Identify which cell holds the provided text, then report its (x, y) central coordinate. 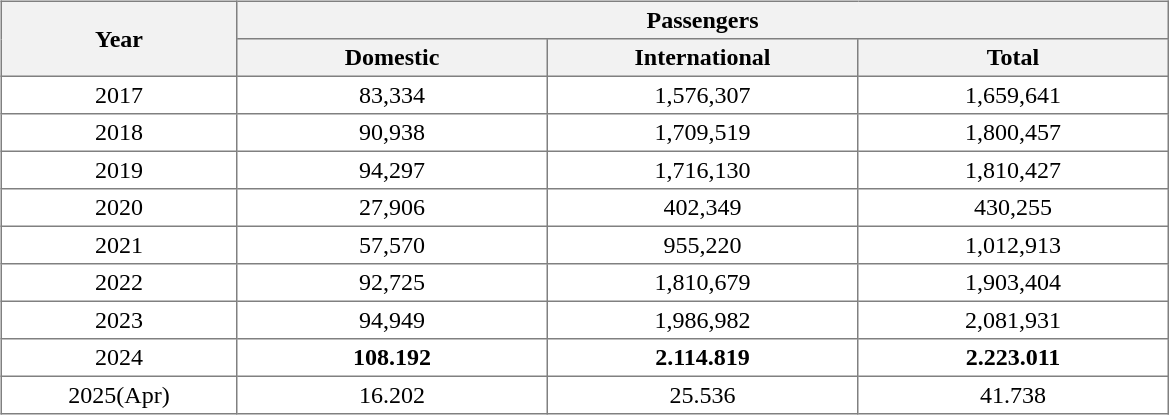
955,220 (702, 245)
2.223.011 (1013, 358)
2021 (119, 245)
92,725 (392, 283)
Year (119, 38)
1,903,404 (1013, 283)
2.114.819 (702, 358)
2023 (119, 320)
1,986,982 (702, 320)
2018 (119, 133)
1,576,307 (702, 95)
International (702, 58)
25.536 (702, 395)
1,709,519 (702, 133)
83,334 (392, 95)
2022 (119, 283)
2020 (119, 208)
57,570 (392, 245)
94,297 (392, 170)
108.192 (392, 358)
16.202 (392, 395)
41.738 (1013, 395)
Domestic (392, 58)
1,659,641 (1013, 95)
2,081,931 (1013, 320)
1,810,679 (702, 283)
2019 (119, 170)
90,938 (392, 133)
430,255 (1013, 208)
1,716,130 (702, 170)
Total (1013, 58)
402,349 (702, 208)
2025(Apr) (119, 395)
2024 (119, 358)
Passengers (703, 20)
27,906 (392, 208)
1,012,913 (1013, 245)
94,949 (392, 320)
2017 (119, 95)
1,810,427 (1013, 170)
1,800,457 (1013, 133)
